From the cell containing the given text, extract its center point as [X, Y] coordinate. 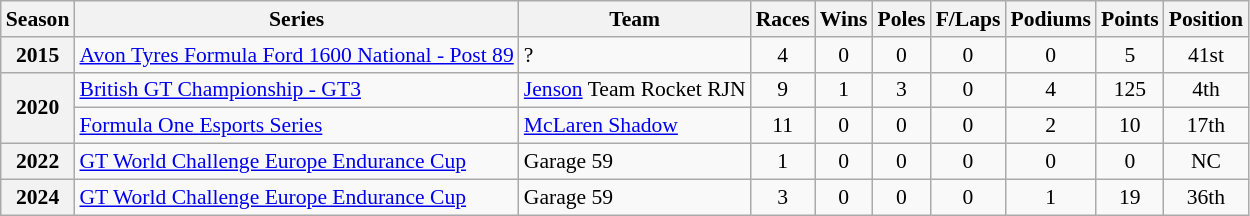
4th [1206, 90]
Podiums [1050, 19]
Wins [844, 19]
Team [635, 19]
17th [1206, 126]
British GT Championship - GT3 [296, 90]
Poles [901, 19]
F/Laps [968, 19]
125 [1130, 90]
11 [783, 126]
Season [38, 19]
2024 [38, 197]
2020 [38, 108]
5 [1130, 55]
Position [1206, 19]
2015 [38, 55]
Formula One Esports Series [296, 126]
Points [1130, 19]
? [635, 55]
Avon Tyres Formula Ford 1600 National - Post 89 [296, 55]
NC [1206, 162]
Series [296, 19]
9 [783, 90]
2022 [38, 162]
Races [783, 19]
2 [1050, 126]
10 [1130, 126]
19 [1130, 197]
36th [1206, 197]
McLaren Shadow [635, 126]
41st [1206, 55]
Jenson Team Rocket RJN [635, 90]
